Locate the cell with the specified text and output its (X, Y) center coordinate. 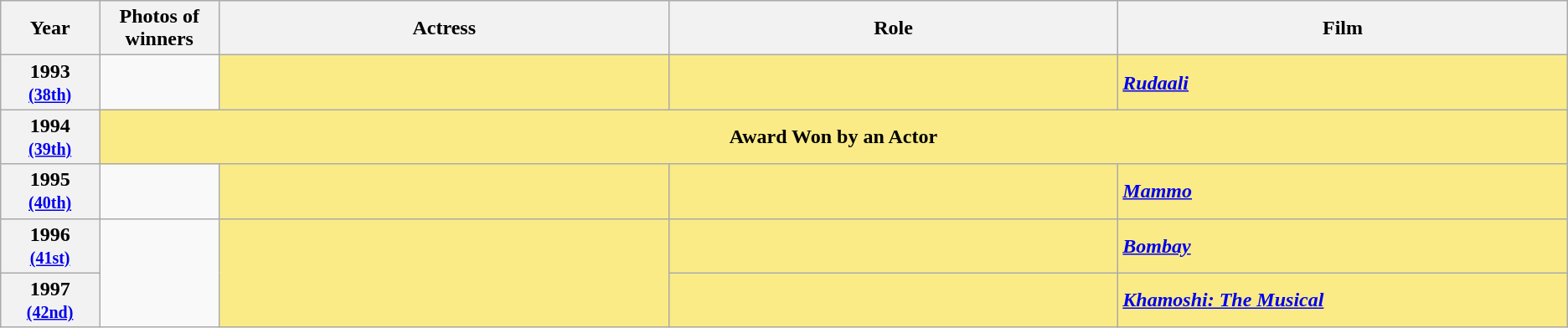
Bombay (1343, 246)
Film (1343, 28)
1996 (41st) (50, 246)
Year (50, 28)
Award Won by an Actor (833, 137)
Rudaali (1343, 82)
1994 (39th) (50, 137)
Mammo (1343, 191)
1997 (42nd) (50, 300)
1993 (38th) (50, 82)
Khamoshi: The Musical (1343, 300)
Photos of winners (159, 28)
Actress (444, 28)
1995 (40th) (50, 191)
Role (893, 28)
